Pinpoint the cell where the given text exists, returning its [X, Y] midpoint coordinate. 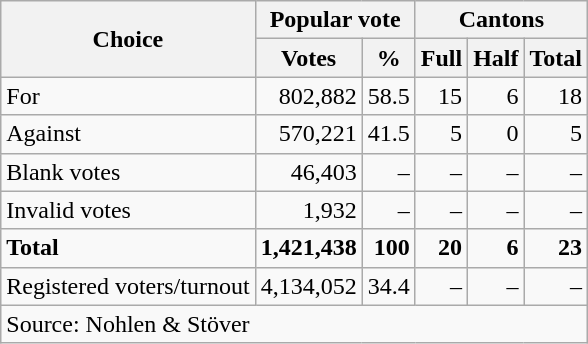
Blank votes [128, 172]
15 [441, 96]
0 [496, 134]
570,221 [308, 134]
Popular vote [335, 20]
4,134,052 [308, 286]
For [128, 96]
41.5 [388, 134]
802,882 [308, 96]
18 [556, 96]
1,932 [308, 210]
1,421,438 [308, 248]
Votes [308, 58]
23 [556, 248]
46,403 [308, 172]
Choice [128, 39]
34.4 [388, 286]
100 [388, 248]
20 [441, 248]
58.5 [388, 96]
% [388, 58]
Invalid votes [128, 210]
Source: Nohlen & Stöver [294, 324]
Half [496, 58]
Full [441, 58]
Registered voters/turnout [128, 286]
Cantons [501, 20]
Against [128, 134]
